Extract the (x, y) coordinate from the center of the cell holding the provided text.  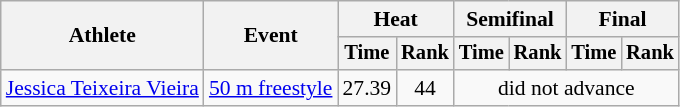
27.39 (368, 88)
Athlete (102, 36)
Jessica Teixeira Vieira (102, 88)
50 m freestyle (271, 88)
44 (425, 88)
Final (622, 19)
did not advance (566, 88)
Event (271, 36)
Heat (396, 19)
Semifinal (510, 19)
